Pinpoint the cell where the given text exists, returning its [x, y] midpoint coordinate. 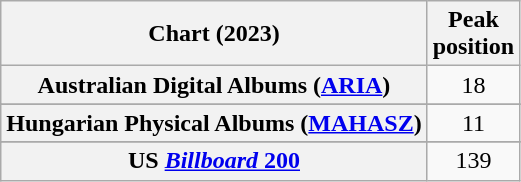
Australian Digital Albums (ARIA) [214, 85]
Chart (2023) [214, 34]
US Billboard 200 [214, 161]
Hungarian Physical Albums (MAHASZ) [214, 123]
139 [473, 161]
11 [473, 123]
18 [473, 85]
Peakposition [473, 34]
